Determine the (X, Y) coordinate at the center of the cell enclosing the given text.  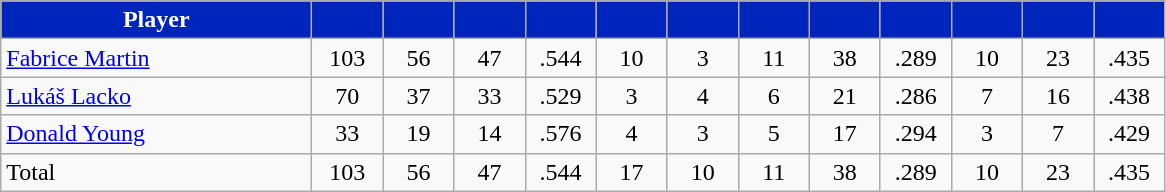
6 (774, 96)
37 (418, 96)
Player (156, 20)
.576 (560, 134)
Lukáš Lacko (156, 96)
.429 (1130, 134)
14 (490, 134)
Donald Young (156, 134)
5 (774, 134)
.294 (916, 134)
Total (156, 172)
70 (348, 96)
.529 (560, 96)
19 (418, 134)
.286 (916, 96)
21 (844, 96)
.438 (1130, 96)
16 (1058, 96)
Fabrice Martin (156, 58)
